Provide the [x, y] coordinate of the cell's center where the given text is located.  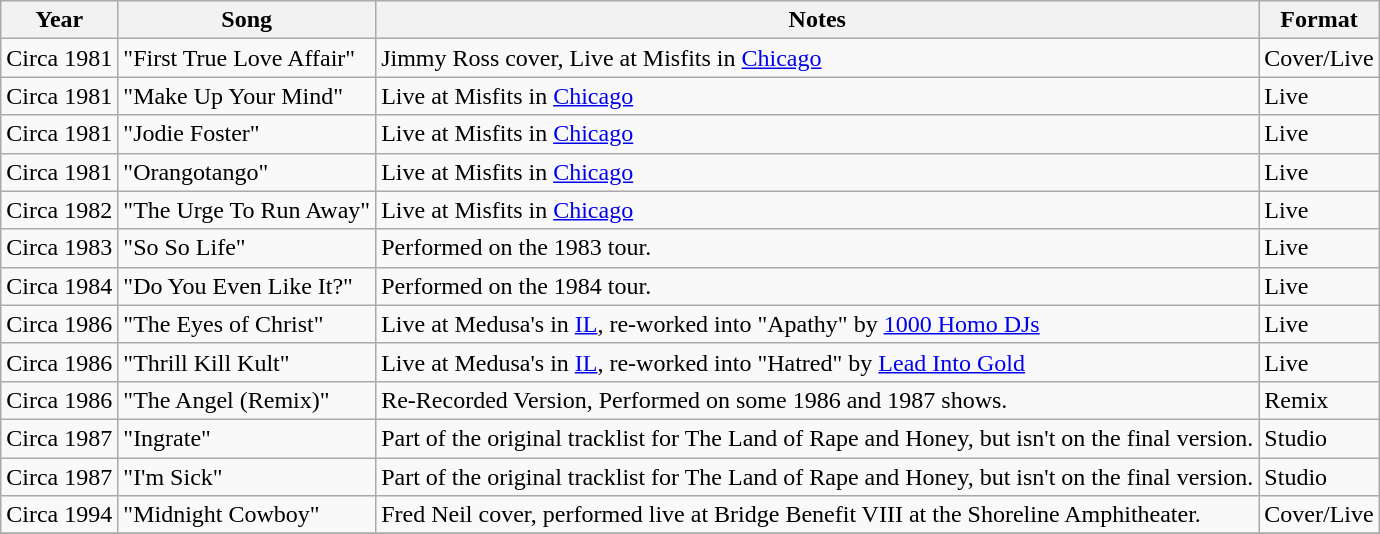
"Midnight Cowboy" [247, 515]
Jimmy Ross cover, Live at Misfits in Chicago [818, 58]
"Make Up Your Mind" [247, 96]
Circa 1983 [60, 248]
Circa 1982 [60, 210]
"Do You Even Like It?" [247, 286]
Live at Medusa's in IL, re-worked into "Hatred" by Lead Into Gold [818, 362]
Circa 1984 [60, 286]
Fred Neil cover, performed live at Bridge Benefit VIII at the Shoreline Amphitheater. [818, 515]
Performed on the 1983 tour. [818, 248]
"I'm Sick" [247, 477]
Re-Recorded Version, Performed on some 1986 and 1987 shows. [818, 400]
Song [247, 20]
Remix [1319, 400]
Year [60, 20]
Notes [818, 20]
"The Urge To Run Away" [247, 210]
"Thrill Kill Kult" [247, 362]
"The Angel (Remix)" [247, 400]
Circa 1994 [60, 515]
"Jodie Foster" [247, 134]
"So So Life" [247, 248]
Format [1319, 20]
"First True Love Affair" [247, 58]
Live at Medusa's in IL, re-worked into "Apathy" by 1000 Homo DJs [818, 324]
"The Eyes of Christ" [247, 324]
Performed on the 1984 tour. [818, 286]
"Orangotango" [247, 172]
"Ingrate" [247, 438]
